Capture the cell that displays the provided text and extract its (X, Y) central coordinate. 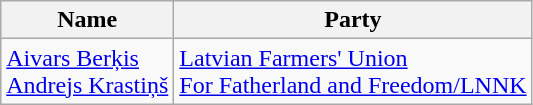
Party (353, 20)
Latvian Farmers' UnionFor Fatherland and Freedom/LNNK (353, 72)
Name (88, 20)
Aivars BerķisAndrejs Krastiņš (88, 72)
